Provide the [X, Y] coordinate of the cell's center where the given text is located.  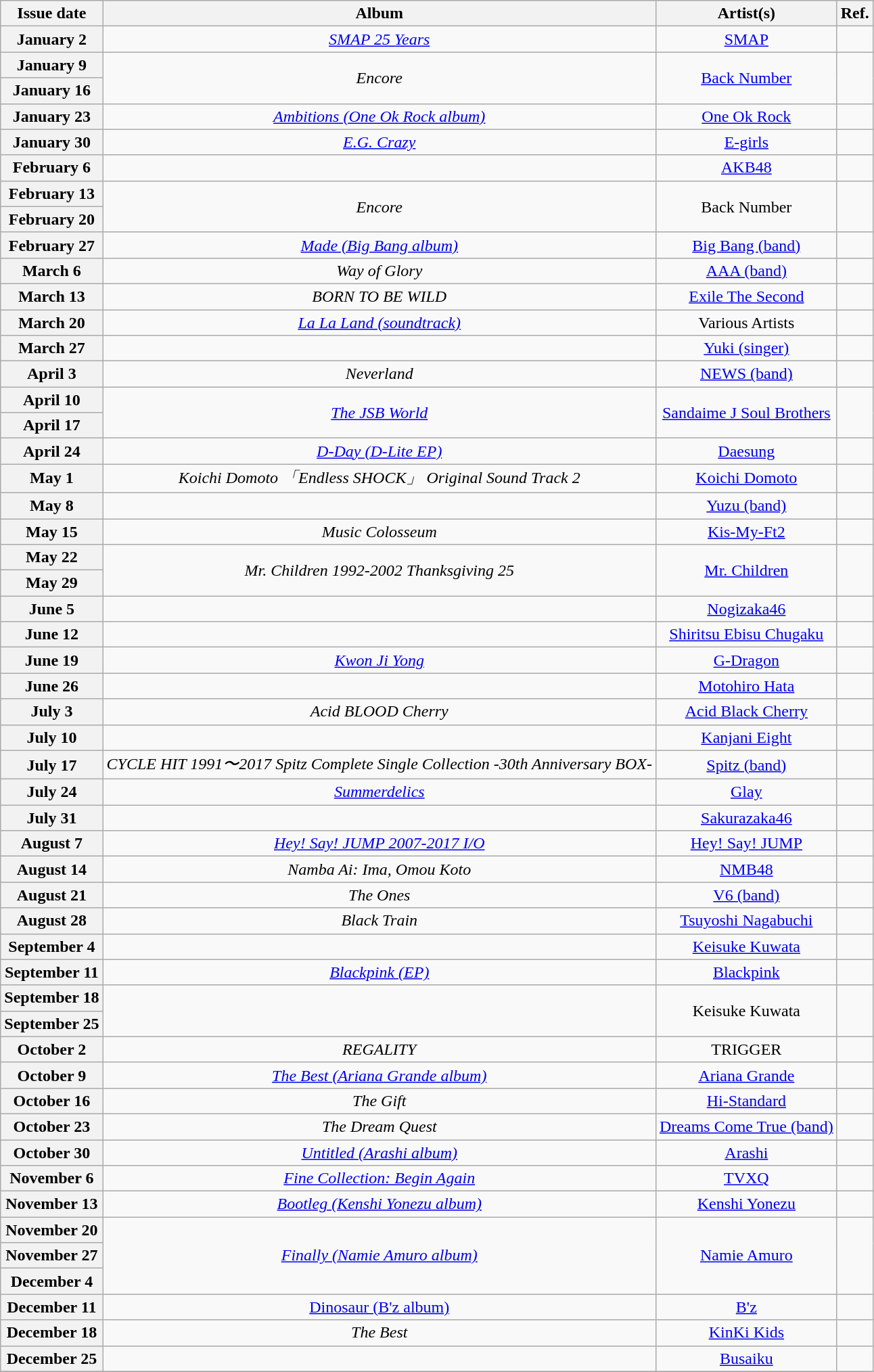
Album [379, 14]
NMB48 [746, 869]
Kis-My-Ft2 [746, 531]
Mr. Children 1992-2002 Thanksgiving 25 [379, 570]
Summerdelics [379, 792]
Daesung [746, 451]
December 4 [51, 1281]
Kwon Ji Yong [379, 660]
Tsuyoshi Nagabuchi [746, 921]
Nogizaka46 [746, 609]
Ariana Grande [746, 1075]
SMAP 25 Years [379, 39]
February 20 [51, 219]
November 20 [51, 1230]
January 16 [51, 91]
Yuki (singer) [746, 348]
Ref. [855, 14]
September 4 [51, 946]
Made (Big Bang album) [379, 245]
June 26 [51, 686]
Busaiku [746, 1358]
Acid Black Cherry [746, 712]
Big Bang (band) [746, 245]
October 2 [51, 1049]
The Best (Ariana Grande album) [379, 1075]
Mr. Children [746, 570]
Blackpink (EP) [379, 972]
Dreams Come True (band) [746, 1126]
Acid BLOOD Cherry [379, 712]
Blackpink [746, 972]
Artist(s) [746, 14]
Bootleg (Kenshi Yonezu album) [379, 1204]
January 9 [51, 65]
KinKi Kids [746, 1333]
March 20 [51, 323]
Shiritsu Ebisu Chugaku [746, 635]
Yuzu (band) [746, 505]
Namie Amuro [746, 1256]
B'z [746, 1307]
The Dream Quest [379, 1126]
Spitz (band) [746, 764]
April 10 [51, 400]
E.G. Crazy [379, 142]
January 2 [51, 39]
Issue date [51, 14]
Way of Glory [379, 271]
Fine Collection: Begin Again [379, 1179]
NEWS (band) [746, 374]
Various Artists [746, 323]
February 6 [51, 168]
CYCLE HIT 1991〜2017 Spitz Complete Single Collection -30th Anniversary BOX- [379, 764]
REGALITY [379, 1049]
January 23 [51, 116]
February 13 [51, 193]
Hi-Standard [746, 1101]
La La Land (soundtrack) [379, 323]
Kenshi Yonezu [746, 1204]
May 22 [51, 557]
April 3 [51, 374]
Untitled (Arashi album) [379, 1152]
April 24 [51, 451]
October 23 [51, 1126]
Exile The Second [746, 296]
SMAP [746, 39]
November 13 [51, 1204]
July 10 [51, 737]
Sandaime J Soul Brothers [746, 413]
August 7 [51, 844]
May 15 [51, 531]
E-girls [746, 142]
December 25 [51, 1358]
AAA (band) [746, 271]
Koichi Domoto [746, 479]
July 31 [51, 818]
July 3 [51, 712]
One Ok Rock [746, 116]
The Best [379, 1333]
March 27 [51, 348]
October 30 [51, 1152]
Koichi Domoto 「Endless SHOCK」 Original Sound Track 2 [379, 479]
Motohiro Hata [746, 686]
May 1 [51, 479]
August 14 [51, 869]
Music Colosseum [379, 531]
Black Train [379, 921]
V6 (band) [746, 895]
May 29 [51, 583]
TVXQ [746, 1179]
October 16 [51, 1101]
Neverland [379, 374]
D-Day (D-Lite EP) [379, 451]
The Gift [379, 1101]
Kanjani Eight [746, 737]
July 24 [51, 792]
BORN TO BE WILD [379, 296]
December 18 [51, 1333]
November 27 [51, 1256]
March 6 [51, 271]
July 17 [51, 764]
Sakurazaka46 [746, 818]
G-Dragon [746, 660]
April 17 [51, 426]
August 21 [51, 895]
February 27 [51, 245]
Ambitions (One Ok Rock album) [379, 116]
TRIGGER [746, 1049]
Glay [746, 792]
September 18 [51, 998]
May 8 [51, 505]
September 11 [51, 972]
November 6 [51, 1179]
June 19 [51, 660]
March 13 [51, 296]
AKB48 [746, 168]
Hey! Say! JUMP [746, 844]
August 28 [51, 921]
Arashi [746, 1152]
January 30 [51, 142]
June 12 [51, 635]
The JSB World [379, 413]
The Ones [379, 895]
Finally (Namie Amuro album) [379, 1256]
September 25 [51, 1024]
Hey! Say! JUMP 2007-2017 I/O [379, 844]
October 9 [51, 1075]
June 5 [51, 609]
December 11 [51, 1307]
Namba Ai: Ima, Omou Koto [379, 869]
Dinosaur (B'z album) [379, 1307]
